From the cell containing the given text, extract its center point as (x, y) coordinate. 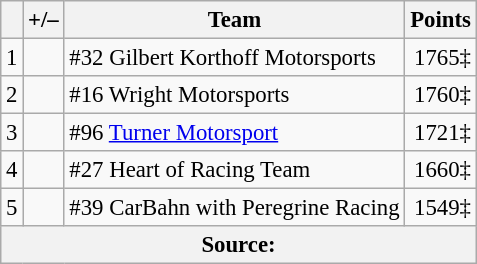
#32 Gilbert Korthoff Motorsports (234, 58)
#96 Turner Motorsport (234, 133)
3 (12, 133)
1660‡ (440, 170)
+/– (44, 20)
#27 Heart of Racing Team (234, 170)
5 (12, 208)
Team (234, 20)
#39 CarBahn with Peregrine Racing (234, 208)
2 (12, 95)
Points (440, 20)
1721‡ (440, 133)
1760‡ (440, 95)
1765‡ (440, 58)
#16 Wright Motorsports (234, 95)
1 (12, 58)
1549‡ (440, 208)
Source: (239, 245)
4 (12, 170)
